Extract the [X, Y] coordinate from the center of the cell holding the provided text.  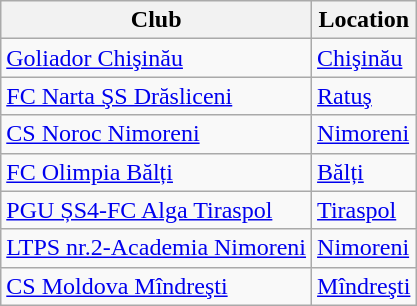
FC Narta ŞS Drăsliceni [156, 96]
FC Olimpia Bălți [156, 172]
Chişinău [364, 58]
PGU ȘS4-FC Alga Tiraspol [156, 210]
Location [364, 20]
CS Noroc Nimoreni [156, 134]
Goliador Chişinău [156, 58]
Tiraspol [364, 210]
Club [156, 20]
Mîndreşti [364, 286]
Bălți [364, 172]
CS Moldova Mîndreşti [156, 286]
Ratuş [364, 96]
LTPS nr.2-Academia Nimoreni [156, 248]
